Find where the given text appears and provide that cell's center as (X, Y) coordinate. 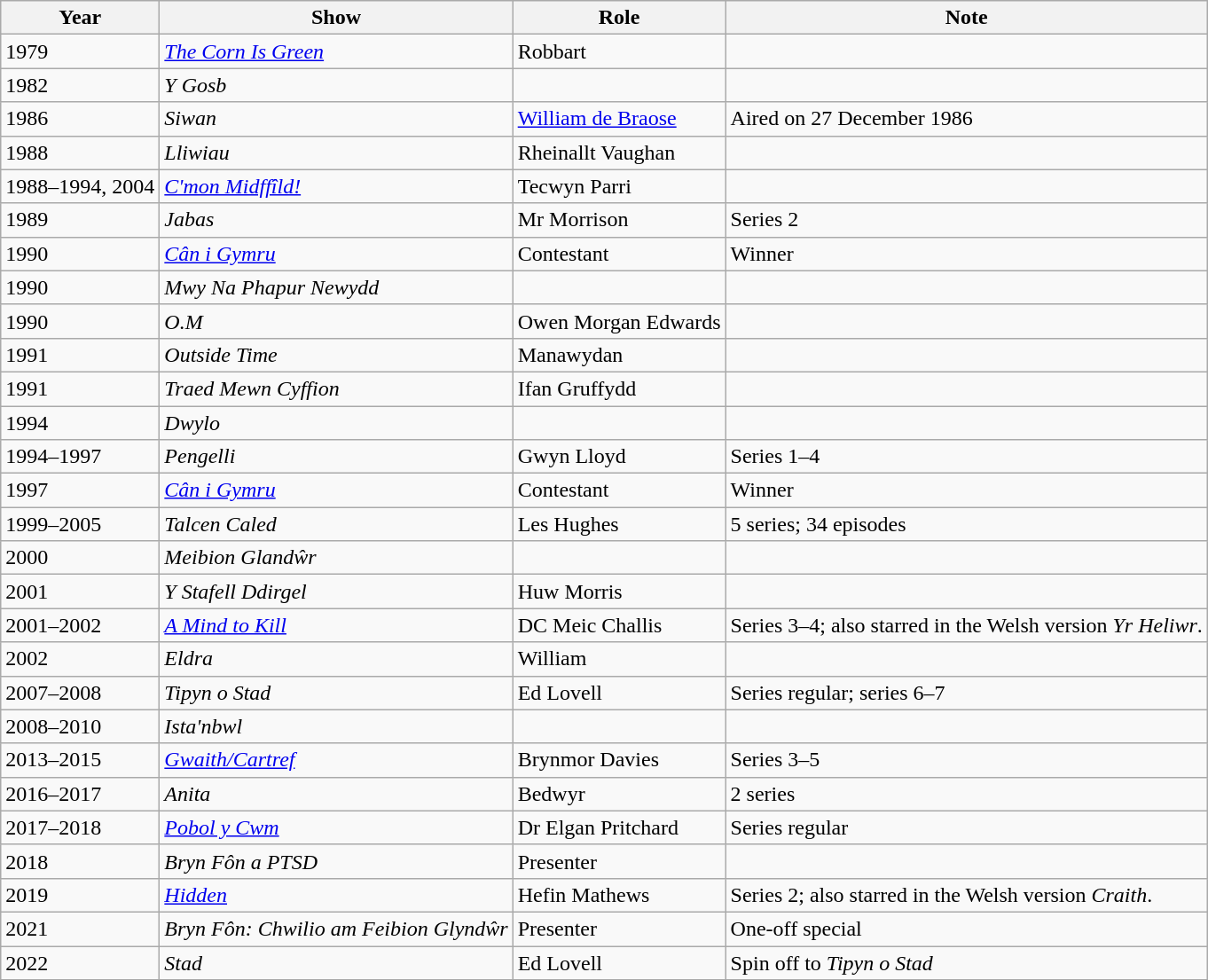
Meibion Glandŵr (336, 558)
The Corn Is Green (336, 51)
Jabas (336, 220)
Y Stafell Ddirgel (336, 592)
2018 (80, 861)
Series regular; series 6–7 (967, 693)
Series 1–4 (967, 457)
C'mon Midffîld! (336, 186)
2001–2002 (80, 625)
2000 (80, 558)
Series 3–5 (967, 760)
1982 (80, 85)
1988 (80, 153)
Ista'nbwl (336, 726)
Tecwyn Parri (619, 186)
Huw Morris (619, 592)
1994–1997 (80, 457)
A Mind to Kill (336, 625)
DC Meic Challis (619, 625)
Spin off to Tipyn o Stad (967, 962)
Talcen Caled (336, 524)
Hidden (336, 895)
Ifan Gruffydd (619, 388)
Dr Elgan Pritchard (619, 827)
Brynmor Davies (619, 760)
2007–2008 (80, 693)
Series regular (967, 827)
Year (80, 18)
Mwy Na Phapur Newydd (336, 287)
1979 (80, 51)
One-off special (967, 929)
Robbart (619, 51)
Role (619, 18)
2017–2018 (80, 827)
2001 (80, 592)
Series 2; also starred in the Welsh version Craith. (967, 895)
Dwylo (336, 423)
Bryn Fôn a PTSD (336, 861)
Pengelli (336, 457)
2022 (80, 962)
Les Hughes (619, 524)
Traed Mewn Cyffion (336, 388)
William de Braose (619, 119)
Y Gosb (336, 85)
Gwaith/Cartref (336, 760)
Note (967, 18)
2008–2010 (80, 726)
2002 (80, 659)
5 series; 34 episodes (967, 524)
Show (336, 18)
Pobol y Cwm (336, 827)
2 series (967, 794)
Hefin Mathews (619, 895)
2013–2015 (80, 760)
1989 (80, 220)
2021 (80, 929)
1994 (80, 423)
Outside Time (336, 355)
Aired on 27 December 1986 (967, 119)
Bryn Fôn: Chwilio am Feibion Glyndŵr (336, 929)
2019 (80, 895)
1999–2005 (80, 524)
Owen Morgan Edwards (619, 321)
Eldra (336, 659)
1997 (80, 490)
Bedwyr (619, 794)
Mr Morrison (619, 220)
Manawydan (619, 355)
Series 3–4; also starred in the Welsh version Yr Heliwr. (967, 625)
Lliwiau (336, 153)
Series 2 (967, 220)
Siwan (336, 119)
Anita (336, 794)
Tipyn o Stad (336, 693)
O.M (336, 321)
Gwyn Lloyd (619, 457)
Stad (336, 962)
William (619, 659)
Rheinallt Vaughan (619, 153)
1986 (80, 119)
1988–1994, 2004 (80, 186)
2016–2017 (80, 794)
